Capture the cell that displays the provided text and extract its [x, y] central coordinate. 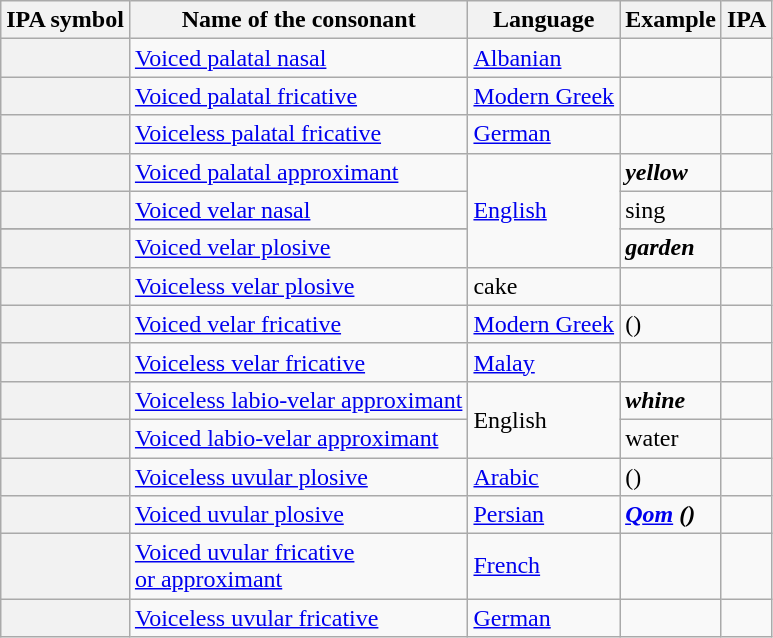
Voiced velar plosive [298, 248]
whine [671, 400]
Voiceless uvular plosive [298, 477]
sing [671, 210]
Voiceless labio-velar approximant [298, 400]
Voiced palatal fricative [298, 96]
Voiced velar nasal [298, 210]
Voiceless uvular fricative [298, 618]
Voiced labio-velar approximant [298, 438]
Voiced palatal approximant [298, 172]
cake [544, 286]
Malay [544, 362]
Qom () [671, 515]
Persian [544, 515]
Voiceless velar plosive [298, 286]
Voiced uvular fricativeor approximant [298, 566]
Voiceless velar fricative [298, 362]
IPA symbol [66, 20]
Voiced velar fricative [298, 324]
French [544, 566]
Arabic [544, 477]
yellow [671, 172]
Language [544, 20]
Voiced palatal nasal [298, 58]
Voiced uvular plosive [298, 515]
Voiceless palatal fricative [298, 134]
Name of the consonant [298, 20]
water [671, 438]
Example [671, 20]
Albanian [544, 58]
IPA [746, 20]
garden [671, 248]
